For the text-containing cell, return its midpoint in (x, y) coordinate format. 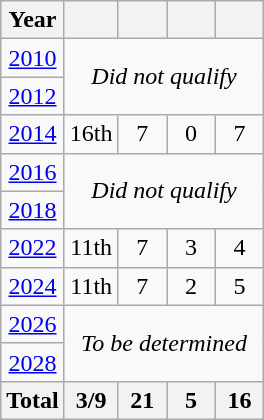
0 (192, 134)
2010 (33, 58)
3 (192, 248)
16 (240, 400)
Year (33, 20)
2024 (33, 286)
2012 (33, 96)
2014 (33, 134)
2026 (33, 324)
2 (192, 286)
3/9 (91, 400)
2022 (33, 248)
21 (142, 400)
To be determined (164, 343)
Total (33, 400)
2018 (33, 210)
16th (91, 134)
2028 (33, 362)
2016 (33, 172)
4 (240, 248)
